For the text-containing cell, return its midpoint in [x, y] coordinate format. 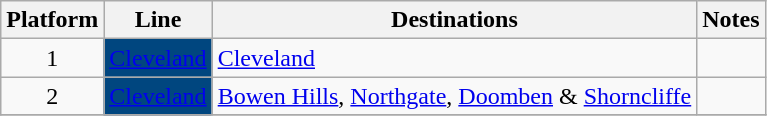
2 [52, 96]
Platform [52, 20]
Line [158, 20]
Bowen Hills, Northgate, Doomben & Shorncliffe [454, 96]
Destinations [454, 20]
1 [52, 58]
Notes [731, 20]
